Return the [X, Y] coordinate for the center point of the cell that contains the specified text.  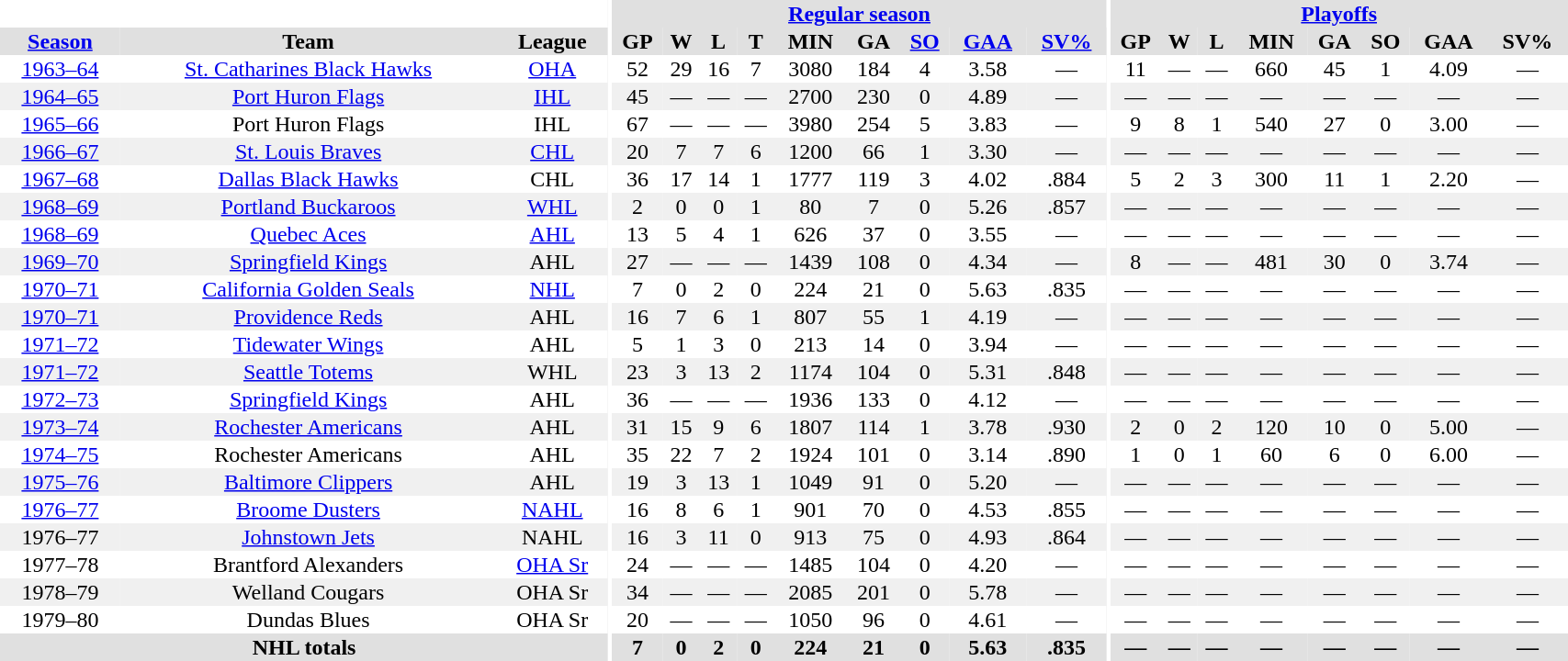
24 [637, 565]
Tidewater Wings [309, 344]
Team [309, 41]
6.00 [1450, 454]
3.83 [988, 124]
67 [637, 124]
201 [874, 592]
70 [874, 510]
4.12 [988, 399]
37 [874, 234]
1964–65 [61, 96]
254 [874, 124]
4.89 [988, 96]
300 [1271, 179]
4.09 [1450, 69]
1924 [810, 454]
1777 [810, 179]
35 [637, 454]
31 [637, 427]
3080 [810, 69]
NHL totals [304, 647]
3.74 [1450, 262]
1966–67 [61, 151]
75 [874, 537]
1049 [810, 482]
626 [810, 234]
Playoffs [1339, 14]
St. Louis Braves [309, 151]
1973–74 [61, 427]
3.30 [988, 151]
Season [61, 41]
1978–79 [61, 592]
1439 [810, 262]
34 [637, 592]
52 [637, 69]
1050 [810, 620]
OHA [552, 69]
3.55 [988, 234]
4.02 [988, 179]
1974–75 [61, 454]
St. Catharines Black Hawks [309, 69]
19 [637, 482]
91 [874, 482]
4.20 [988, 565]
NHL [552, 289]
213 [810, 344]
3.58 [988, 69]
1967–68 [61, 179]
1972–73 [61, 399]
1965–66 [61, 124]
Dallas Black Hawks [309, 179]
108 [874, 262]
.884 [1067, 179]
80 [810, 207]
1936 [810, 399]
3.78 [988, 427]
1969–70 [61, 262]
T [755, 41]
913 [810, 537]
5.00 [1450, 427]
29 [682, 69]
Portland Buckaroos [309, 207]
1979–80 [61, 620]
5.20 [988, 482]
3980 [810, 124]
1977–78 [61, 565]
1200 [810, 151]
California Golden Seals [309, 289]
4.19 [988, 317]
660 [1271, 69]
Regular season [860, 14]
230 [874, 96]
3.14 [988, 454]
.855 [1067, 510]
2085 [810, 592]
30 [1334, 262]
23 [637, 372]
5.78 [988, 592]
4.34 [988, 262]
3.94 [988, 344]
5.31 [988, 372]
5.26 [988, 207]
55 [874, 317]
3.00 [1450, 124]
Welland Cougars [309, 592]
.848 [1067, 372]
101 [874, 454]
Seattle Totems [309, 372]
22 [682, 454]
15 [682, 427]
Brantford Alexanders [309, 565]
133 [874, 399]
Broome Dusters [309, 510]
901 [810, 510]
119 [874, 179]
1963–64 [61, 69]
4.93 [988, 537]
10 [1334, 427]
4.53 [988, 510]
184 [874, 69]
Johnstown Jets [309, 537]
60 [1271, 454]
1174 [810, 372]
Quebec Aces [309, 234]
120 [1271, 427]
.864 [1067, 537]
2.20 [1450, 179]
114 [874, 427]
17 [682, 179]
Dundas Blues [309, 620]
League [552, 41]
.857 [1067, 207]
4.61 [988, 620]
Baltimore Clippers [309, 482]
66 [874, 151]
96 [874, 620]
481 [1271, 262]
807 [810, 317]
1975–76 [61, 482]
1485 [810, 565]
2700 [810, 96]
.890 [1067, 454]
540 [1271, 124]
.930 [1067, 427]
Providence Reds [309, 317]
1807 [810, 427]
